Detect which cell encompasses the target text, then output its [X, Y] center coordinate. 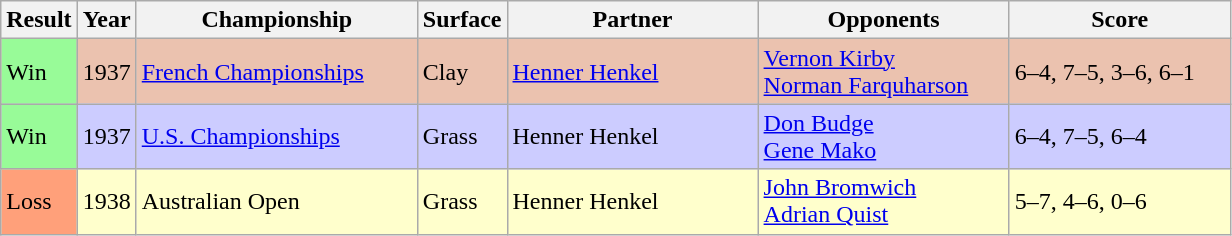
1938 [106, 202]
U.S. Championships [276, 136]
Surface [462, 20]
Clay [462, 72]
Result [39, 20]
French Championships [276, 72]
Loss [39, 202]
Year [106, 20]
Australian Open [276, 202]
6–4, 7–5, 3–6, 6–1 [1120, 72]
John Bromwich Adrian Quist [884, 202]
Vernon Kirby Norman Farquharson [884, 72]
5–7, 4–6, 0–6 [1120, 202]
Opponents [884, 20]
Partner [632, 20]
Score [1120, 20]
Don Budge Gene Mako [884, 136]
6–4, 7–5, 6–4 [1120, 136]
Championship [276, 20]
